Detect which cell encompasses the target text, then output its [x, y] center coordinate. 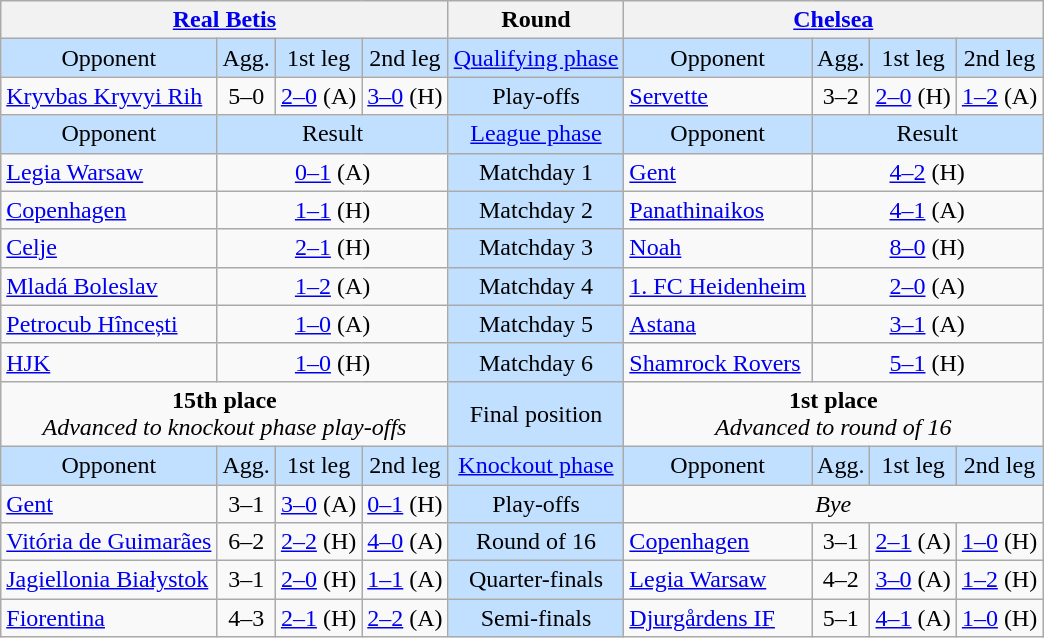
1. FC Heidenheim [718, 286]
Quarter-finals [536, 580]
Round of 16 [536, 542]
Matchday 3 [536, 248]
Knockout phase [536, 465]
Round [536, 20]
Matchday 6 [536, 362]
5–1 (H) [928, 362]
Panathinaikos [718, 210]
3–2 [841, 96]
1–0 (A) [332, 324]
Jagiellonia Białystok [109, 580]
4–0 (A) [405, 542]
League phase [536, 134]
Bye [834, 503]
2–1 (A) [913, 542]
Noah [718, 248]
Final position [536, 414]
Celje [109, 248]
Shamrock Rovers [718, 362]
Matchday 5 [536, 324]
Petrocub Hîncești [109, 324]
HJK [109, 362]
4–3 [246, 618]
Chelsea [834, 20]
Kryvbas Kryvyi Rih [109, 96]
Matchday 4 [536, 286]
1st placeAdvanced to round of 16 [834, 414]
15th placeAdvanced to knockout phase play-offs [224, 414]
8–0 (H) [928, 248]
Qualifying phase [536, 58]
2–2 (A) [405, 618]
Matchday 1 [536, 172]
1–1 (H) [332, 210]
4–2 [841, 580]
Djurgårdens IF [718, 618]
3–0 (H) [405, 96]
2–2 (H) [318, 542]
1–1 (A) [405, 580]
Matchday 2 [536, 210]
6–2 [246, 542]
4–2 (H) [928, 172]
Servette [718, 96]
3–1 (A) [928, 324]
Fiorentina [109, 618]
1–2 (H) [999, 580]
Mladá Boleslav [109, 286]
0–1 (H) [405, 503]
5–0 [246, 96]
Astana [718, 324]
5–1 [841, 618]
Real Betis [224, 20]
Semi-finals [536, 618]
0–1 (A) [332, 172]
Vitória de Guimarães [109, 542]
